For the text-containing cell, return its midpoint in (x, y) coordinate format. 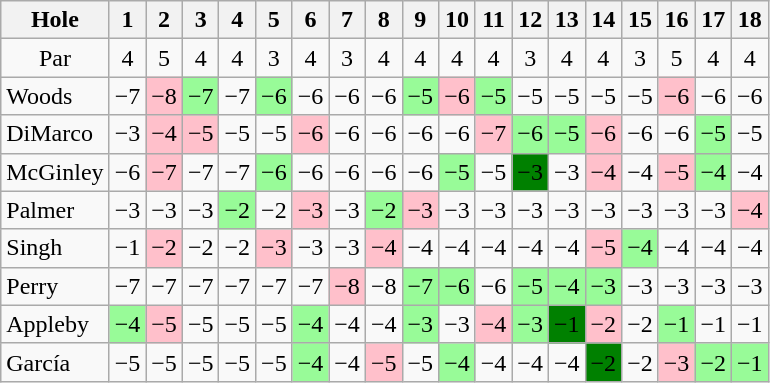
Singh (55, 248)
15 (640, 20)
DiMarco (55, 134)
17 (714, 20)
18 (750, 20)
16 (676, 20)
Woods (55, 96)
6 (310, 20)
14 (604, 20)
Palmer (55, 210)
Par (55, 58)
13 (566, 20)
12 (530, 20)
McGinley (55, 172)
García (55, 362)
8 (384, 20)
Hole (55, 20)
Appleby (55, 324)
9 (420, 20)
11 (494, 20)
1 (128, 20)
2 (164, 20)
10 (458, 20)
7 (348, 20)
Perry (55, 286)
